Capture the cell that displays the provided text and extract its [X, Y] central coordinate. 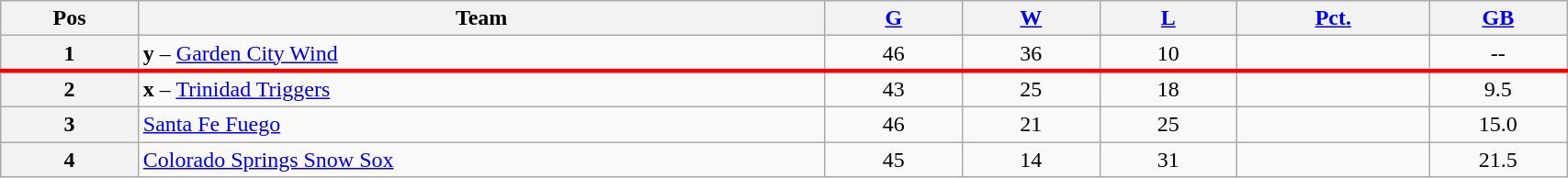
36 [1032, 53]
4 [70, 159]
1 [70, 53]
G [894, 18]
y – Garden City Wind [481, 53]
3 [70, 124]
GB [1498, 18]
Pos [70, 18]
W [1032, 18]
21.5 [1498, 159]
-- [1498, 53]
Colorado Springs Snow Sox [481, 159]
14 [1032, 159]
31 [1168, 159]
x – Trinidad Triggers [481, 89]
10 [1168, 53]
Santa Fe Fuego [481, 124]
Team [481, 18]
43 [894, 89]
15.0 [1498, 124]
2 [70, 89]
21 [1032, 124]
L [1168, 18]
18 [1168, 89]
9.5 [1498, 89]
Pct. [1334, 18]
45 [894, 159]
